Identify which cell holds the provided text, then report its (X, Y) central coordinate. 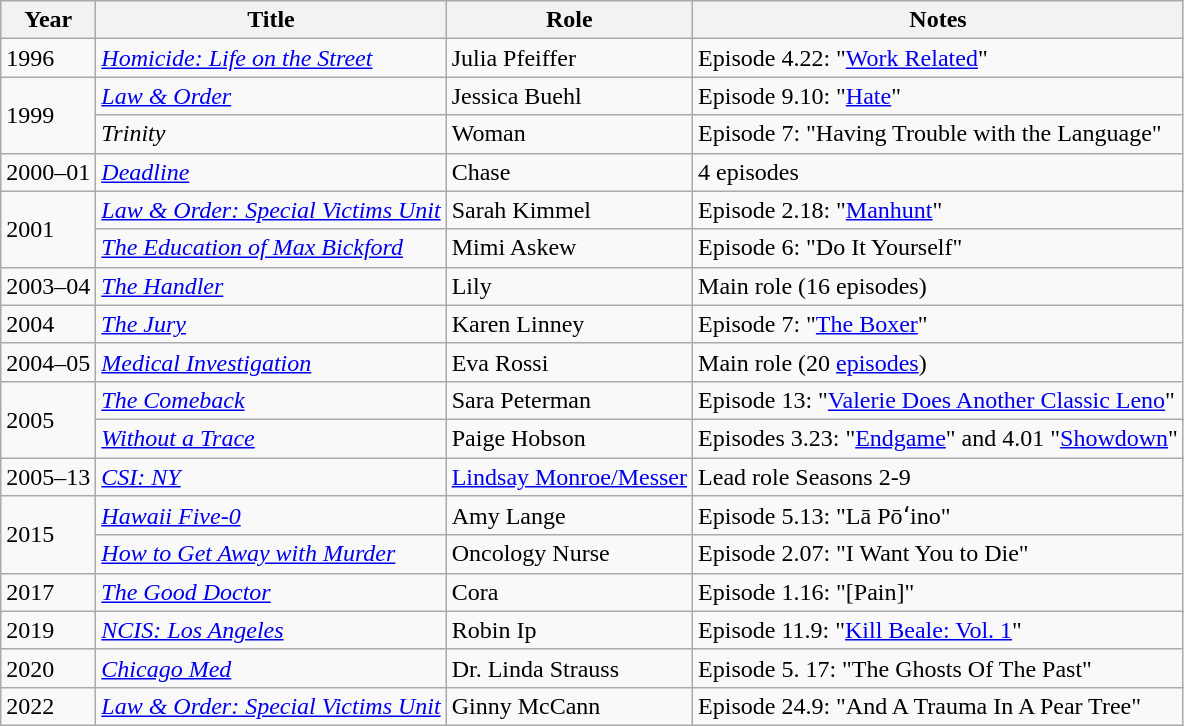
Notes (938, 20)
Episode 2.18: "Manhunt" (938, 210)
2000–01 (48, 172)
The Good Doctor (271, 592)
Episode 2.07: "I Want You to Die" (938, 554)
Episode 9.10: "Hate" (938, 96)
2022 (48, 706)
Episode 7: "Having Trouble with the Language" (938, 134)
Sarah Kimmel (569, 210)
Chase (569, 172)
2017 (48, 592)
Paige Hobson (569, 438)
Eva Rossi (569, 362)
Episode 7: "The Boxer" (938, 324)
Lily (569, 286)
Episode 13: "Valerie Does Another Classic Leno" (938, 400)
Hawaii Five-0 (271, 516)
Law & Order (271, 96)
Mimi Askew (569, 248)
The Jury (271, 324)
Main role (16 episodes) (938, 286)
Deadline (271, 172)
Amy Lange (569, 516)
1996 (48, 58)
Cora (569, 592)
Without a Trace (271, 438)
Episode 5.13: "Lā Pōʻino" (938, 516)
The Comeback (271, 400)
2019 (48, 630)
Episode 1.16: "[Pain]" (938, 592)
Year (48, 20)
Episode 5. 17: "The Ghosts Of The Past" (938, 668)
4 episodes (938, 172)
2004 (48, 324)
Lindsay Monroe/Messer (569, 477)
The Handler (271, 286)
Sara Peterman (569, 400)
Episode 4.22: "Work Related" (938, 58)
Episode 6: "Do It Yourself" (938, 248)
2020 (48, 668)
Ginny McCann (569, 706)
The Education of Max Bickford (271, 248)
How to Get Away with Murder (271, 554)
Chicago Med (271, 668)
NCIS: Los Angeles (271, 630)
Episode 11.9: "Kill Beale: Vol. 1" (938, 630)
Dr. Linda Strauss (569, 668)
Trinity (271, 134)
2004–05 (48, 362)
Oncology Nurse (569, 554)
Woman (569, 134)
Jessica Buehl (569, 96)
Role (569, 20)
2001 (48, 229)
Episodes 3.23: "Endgame" and 4.01 "Showdown" (938, 438)
2005–13 (48, 477)
Robin Ip (569, 630)
1999 (48, 115)
2003–04 (48, 286)
Homicide: Life on the Street (271, 58)
Episode 24.9: "And A Trauma In A Pear Tree" (938, 706)
2005 (48, 419)
Karen Linney (569, 324)
Medical Investigation (271, 362)
CSI: NY (271, 477)
2015 (48, 535)
Main role (20 episodes) (938, 362)
Julia Pfeiffer (569, 58)
Title (271, 20)
Lead role Seasons 2-9 (938, 477)
